From the cell containing the given text, extract its center point as [X, Y] coordinate. 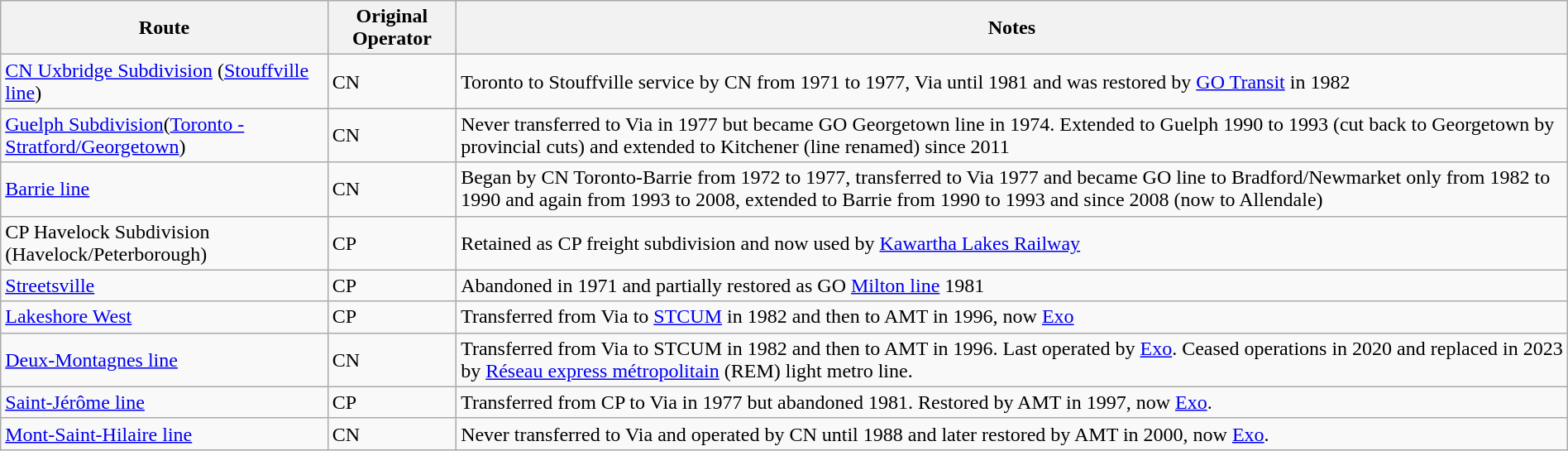
Guelph Subdivision(Toronto - Stratford/Georgetown) [164, 136]
Transferred from CP to Via in 1977 but abandoned 1981. Restored by AMT in 1997, now Exo. [1012, 402]
CN Uxbridge Subdivision (Stouffville line) [164, 81]
Retained as CP freight subdivision and now used by Kawartha Lakes Railway [1012, 243]
Abandoned in 1971 and partially restored as GO Milton line 1981 [1012, 285]
Deux-Montagnes line [164, 359]
CP Havelock Subdivision (Havelock/Peterborough) [164, 243]
Lakeshore West [164, 317]
Toronto to Stouffville service by CN from 1971 to 1977, Via until 1981 and was restored by GO Transit in 1982 [1012, 81]
Never transferred to Via and operated by CN until 1988 and later restored by AMT in 2000, now Exo. [1012, 434]
Saint-Jérôme line [164, 402]
Streetsville [164, 285]
Original Operator [392, 28]
Notes [1012, 28]
Route [164, 28]
Transferred from Via to STCUM in 1982 and then to AMT in 1996, now Exo [1012, 317]
Mont-Saint-Hilaire line [164, 434]
Barrie line [164, 189]
